Return (x, y) of the center of cell containing provided text 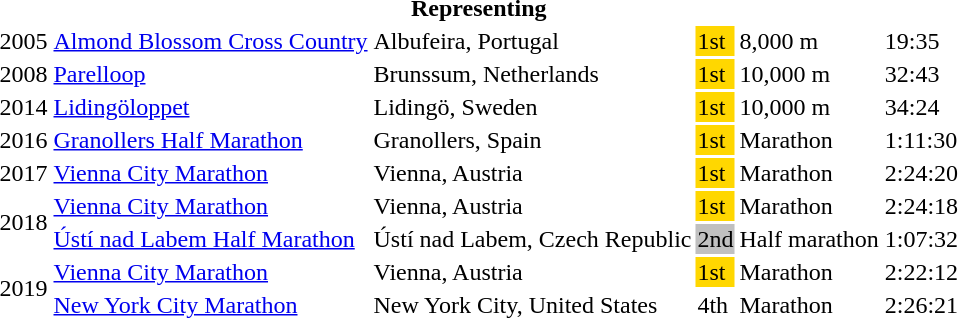
Parelloop (210, 74)
Ústí nad Labem Half Marathon (210, 239)
Lidingö, Sweden (532, 107)
2nd (716, 239)
Almond Blossom Cross Country (210, 41)
Granollers Half Marathon (210, 140)
Ústí nad Labem, Czech Republic (532, 239)
Brunssum, Netherlands (532, 74)
Half marathon (809, 239)
8,000 m (809, 41)
Lidingöloppet (210, 107)
Granollers, Spain (532, 140)
Albufeira, Portugal (532, 41)
